Locate the cell with the specified text and output its [X, Y] center coordinate. 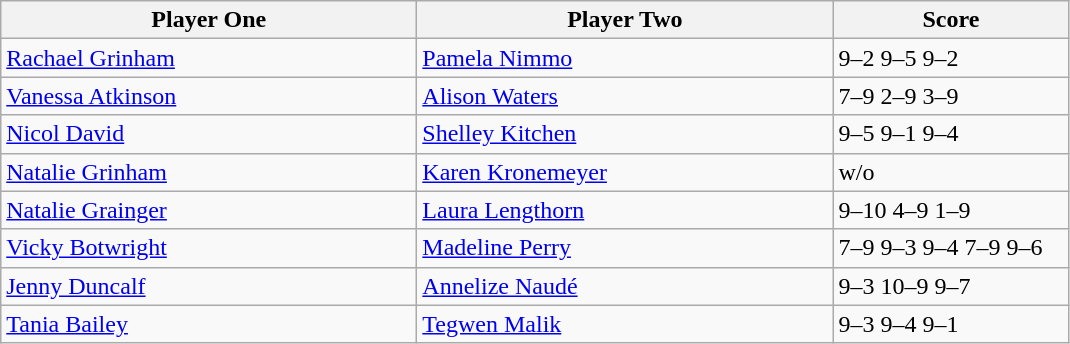
Annelize Naudé [625, 286]
Jenny Duncalf [209, 286]
Tegwen Malik [625, 324]
Alison Waters [625, 96]
Natalie Grainger [209, 210]
w/o [951, 172]
Nicol David [209, 134]
Vanessa Atkinson [209, 96]
Madeline Perry [625, 248]
Rachael Grinham [209, 58]
Natalie Grinham [209, 172]
9–3 10–9 9–7 [951, 286]
9–2 9–5 9–2 [951, 58]
Pamela Nimmo [625, 58]
Player Two [625, 20]
Player One [209, 20]
9–5 9–1 9–4 [951, 134]
Shelley Kitchen [625, 134]
Tania Bailey [209, 324]
7–9 2–9 3–9 [951, 96]
Laura Lengthorn [625, 210]
7–9 9–3 9–4 7–9 9–6 [951, 248]
9–10 4–9 1–9 [951, 210]
Vicky Botwright [209, 248]
9–3 9–4 9–1 [951, 324]
Karen Kronemeyer [625, 172]
Score [951, 20]
